Return [X, Y] of the center of cell containing provided text 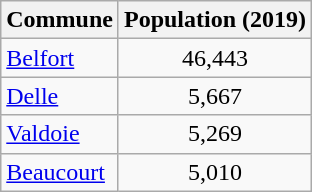
5,667 [214, 96]
Population (2019) [214, 20]
5,269 [214, 134]
Valdoie [60, 134]
Beaucourt [60, 172]
46,443 [214, 58]
Commune [60, 20]
Belfort [60, 58]
Delle [60, 96]
5,010 [214, 172]
